Extract the (x, y) coordinate from the center of the cell holding the provided text.  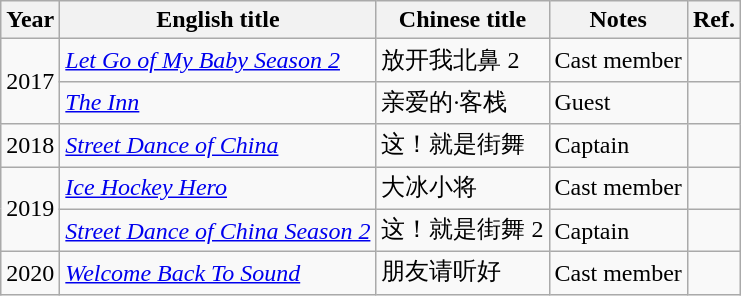
放开我北鼻 2 (462, 60)
这！就是街舞 2 (462, 230)
这！就是街舞 (462, 146)
Welcome Back To Sound (218, 274)
English title (218, 20)
Let Go of My Baby Season 2 (218, 60)
Street Dance of China Season 2 (218, 230)
Ref. (714, 20)
Street Dance of China (218, 146)
2019 (30, 208)
大冰小将 (462, 188)
Guest (618, 102)
Year (30, 20)
朋友请听好 (462, 274)
2020 (30, 274)
The Inn (218, 102)
Ice Hockey Hero (218, 188)
2017 (30, 82)
2018 (30, 146)
亲爱的·客栈 (462, 102)
Chinese title (462, 20)
Notes (618, 20)
